Find where the given text appears and provide that cell's center as [x, y] coordinate. 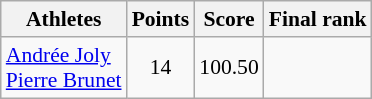
Score [228, 19]
Points [161, 19]
Athletes [64, 19]
100.50 [228, 68]
14 [161, 68]
Final rank [318, 19]
Andrée JolyPierre Brunet [64, 68]
